Capture the cell that displays the provided text and extract its (x, y) central coordinate. 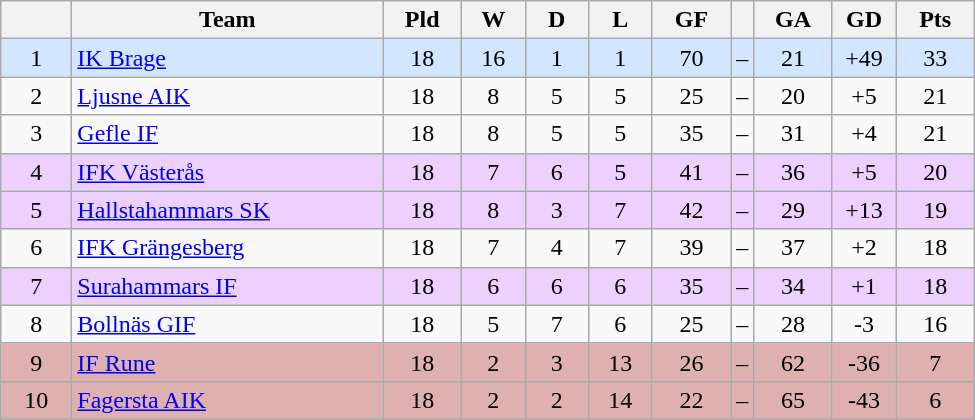
13 (621, 362)
62 (794, 362)
IFK Västerås (228, 172)
19 (936, 210)
-36 (864, 362)
33 (936, 58)
Surahammars IF (228, 286)
9 (36, 362)
GA (794, 20)
IF Rune (228, 362)
65 (794, 400)
22 (692, 400)
Team (228, 20)
31 (794, 134)
Pts (936, 20)
GD (864, 20)
14 (621, 400)
41 (692, 172)
42 (692, 210)
W (493, 20)
10 (36, 400)
39 (692, 248)
IFK Grängesberg (228, 248)
+4 (864, 134)
34 (794, 286)
-3 (864, 324)
26 (692, 362)
37 (794, 248)
Pld (422, 20)
Bollnäs GIF (228, 324)
L (621, 20)
70 (692, 58)
-43 (864, 400)
GF (692, 20)
Fagersta AIK (228, 400)
+1 (864, 286)
Ljusne AIK (228, 96)
Gefle IF (228, 134)
+13 (864, 210)
+49 (864, 58)
IK Brage (228, 58)
36 (794, 172)
Hallstahammars SK (228, 210)
D (557, 20)
28 (794, 324)
+2 (864, 248)
29 (794, 210)
